Return [x, y] of the center of cell containing provided text 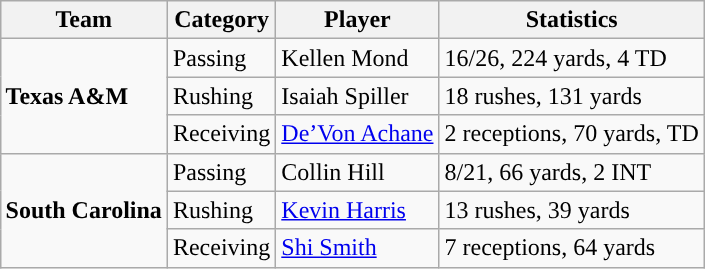
Shi Smith [358, 248]
Texas A&M [84, 96]
Isaiah Spiller [358, 96]
Category [221, 20]
Player [358, 20]
2 receptions, 70 yards, TD [572, 134]
Kellen Mond [358, 58]
8/21, 66 yards, 2 INT [572, 172]
13 rushes, 39 yards [572, 210]
7 receptions, 64 yards [572, 248]
Collin Hill [358, 172]
South Carolina [84, 210]
Kevin Harris [358, 210]
Statistics [572, 20]
16/26, 224 yards, 4 TD [572, 58]
De’Von Achane [358, 134]
Team [84, 20]
18 rushes, 131 yards [572, 96]
